Detect which cell encompasses the target text, then output its [X, Y] center coordinate. 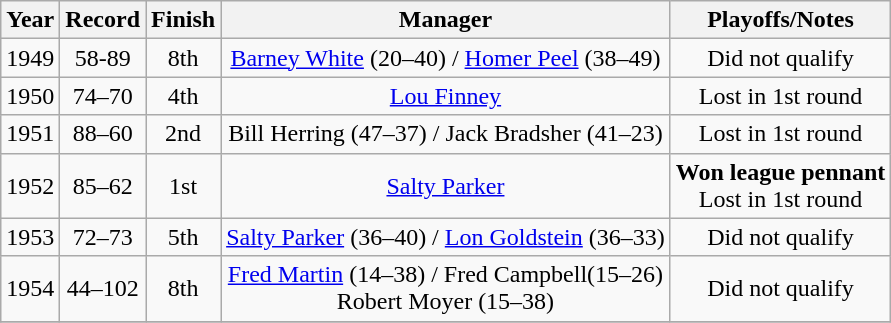
1953 [30, 237]
58-89 [103, 58]
Barney White (20–40) / Homer Peel (38–49) [446, 58]
72–73 [103, 237]
5th [184, 237]
Year [30, 20]
74–70 [103, 96]
1949 [30, 58]
Finish [184, 20]
1950 [30, 96]
Fred Martin (14–38) / Fred Campbell(15–26) Robert Moyer (15–38) [446, 288]
Lou Finney [446, 96]
Manager [446, 20]
Salty Parker (36–40) / Lon Goldstein (36–33) [446, 237]
4th [184, 96]
44–102 [103, 288]
Bill Herring (47–37) / Jack Bradsher (41–23) [446, 134]
Record [103, 20]
1954 [30, 288]
2nd [184, 134]
1st [184, 186]
85–62 [103, 186]
Won league pennantLost in 1st round [780, 186]
1951 [30, 134]
Salty Parker [446, 186]
88–60 [103, 134]
1952 [30, 186]
Playoffs/Notes [780, 20]
